Output the (x, y) coordinate of the center of the cell containing the given text.  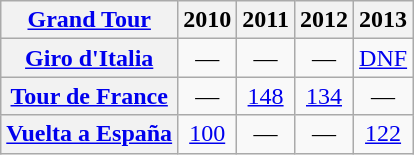
2012 (324, 20)
Grand Tour (90, 20)
122 (384, 134)
100 (208, 134)
2010 (208, 20)
Tour de France (90, 96)
148 (266, 96)
2011 (266, 20)
2013 (384, 20)
DNF (384, 58)
134 (324, 96)
Vuelta a España (90, 134)
Giro d'Italia (90, 58)
